Extract the (X, Y) coordinate from the center of the cell holding the provided text.  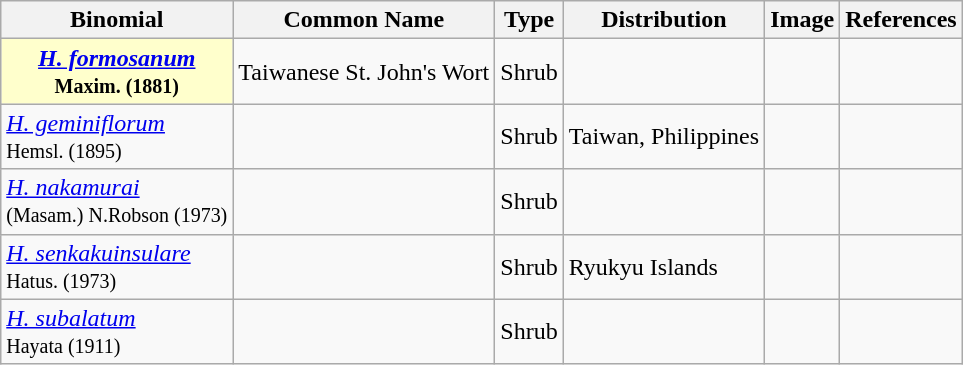
H. geminiflorumHemsl. (1895) (117, 136)
Image (802, 20)
Common Name (364, 20)
H. formosanumMaxim. (1881) (117, 72)
Ryukyu Islands (664, 266)
H. subalatumHayata (1911) (117, 332)
Taiwanese St. John's Wort (364, 72)
Binomial (117, 20)
H. senkakuinsulareHatus. (1973) (117, 266)
Type (529, 20)
H. nakamurai(Masam.) N.Robson (1973) (117, 202)
References (902, 20)
Distribution (664, 20)
Taiwan, Philippines (664, 136)
